Determine the [X, Y] coordinate at the center of the cell enclosing the given text.  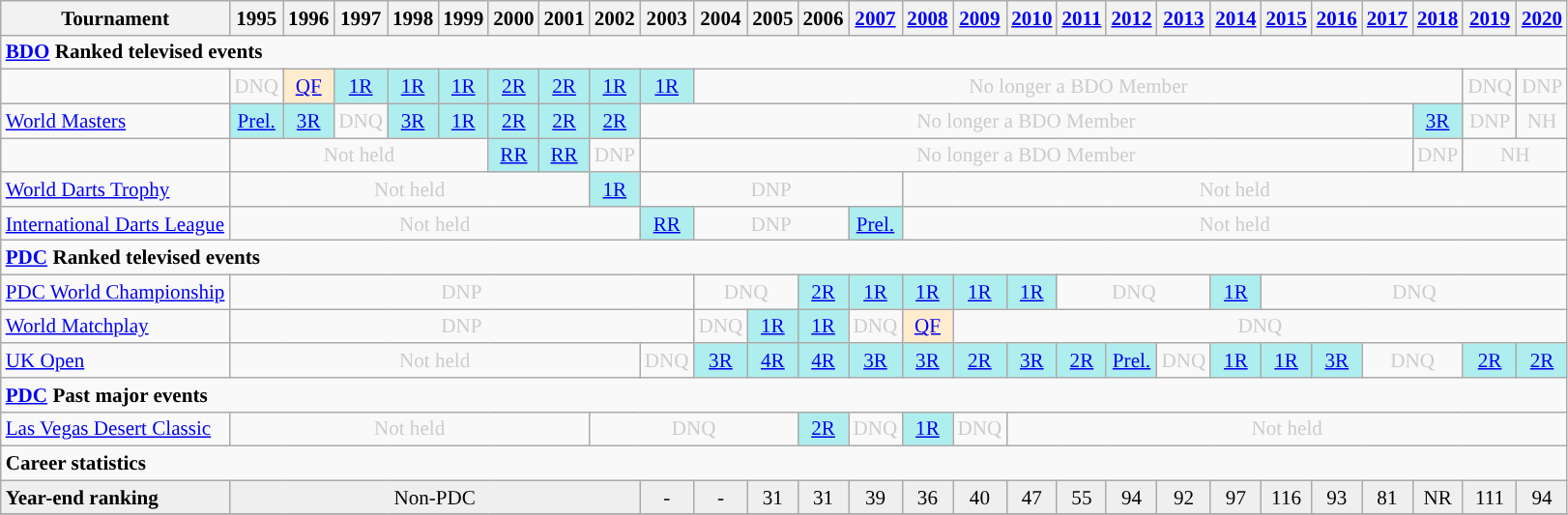
1995 [256, 17]
2012 [1131, 17]
2016 [1337, 17]
PDC Past major events [784, 394]
Non-PDC [434, 497]
2000 [513, 17]
111 [1490, 497]
1997 [361, 17]
36 [927, 497]
2011 [1081, 17]
2007 [876, 17]
Year-end ranking [116, 497]
PDC Ranked televised events [784, 257]
2003 [667, 17]
2002 [615, 17]
2010 [1031, 17]
81 [1387, 497]
2015 [1286, 17]
47 [1031, 497]
2019 [1490, 17]
1998 [413, 17]
International Darts League [116, 222]
World Masters [116, 120]
93 [1337, 497]
1996 [308, 17]
2009 [980, 17]
World Matchplay [116, 327]
Career statistics [784, 464]
55 [1081, 497]
92 [1184, 497]
World Darts Trophy [116, 189]
2008 [927, 17]
2006 [823, 17]
1999 [463, 17]
2020 [1542, 17]
2014 [1235, 17]
2005 [772, 17]
UK Open [116, 359]
Tournament [116, 17]
2001 [565, 17]
116 [1286, 497]
2017 [1387, 17]
PDC World Championship [116, 292]
40 [980, 497]
97 [1235, 497]
BDO Ranked televised events [784, 52]
2018 [1437, 17]
NR [1437, 497]
2013 [1184, 17]
2004 [721, 17]
39 [876, 497]
Las Vegas Desert Classic [116, 429]
